From the cell containing the given text, extract its center point as (x, y) coordinate. 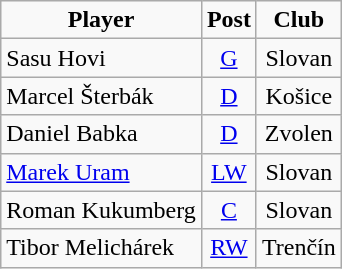
LW (228, 172)
C (228, 210)
G (228, 58)
Post (228, 20)
RW (228, 248)
Daniel Babka (102, 134)
Player (102, 20)
Trenčín (298, 248)
Roman Kukumberg (102, 210)
Sasu Hovi (102, 58)
Club (298, 20)
Zvolen (298, 134)
Marcel Šterbák (102, 96)
Košice (298, 96)
Tibor Melichárek (102, 248)
Marek Uram (102, 172)
